For the text-containing cell, return its midpoint in [x, y] coordinate format. 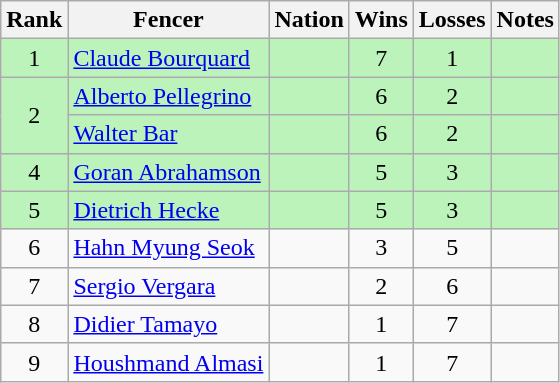
Rank [34, 20]
Notes [525, 20]
Houshmand Almasi [168, 362]
Alberto Pellegrino [168, 96]
Sergio Vergara [168, 286]
Wins [381, 20]
Dietrich Hecke [168, 210]
Losses [452, 20]
4 [34, 172]
Claude Bourquard [168, 58]
Goran Abrahamson [168, 172]
Didier Tamayo [168, 324]
9 [34, 362]
Nation [309, 20]
Fencer [168, 20]
Walter Bar [168, 134]
Hahn Myung Seok [168, 248]
8 [34, 324]
